For the text-containing cell, return its midpoint in (x, y) coordinate format. 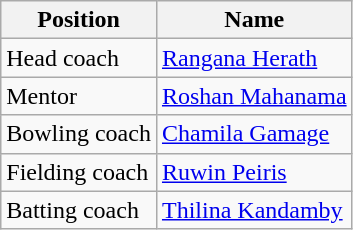
Mentor (79, 96)
Name (254, 20)
Batting coach (79, 210)
Head coach (79, 58)
Rangana Herath (254, 58)
Fielding coach (79, 172)
Chamila Gamage (254, 134)
Roshan Mahanama (254, 96)
Ruwin Peiris (254, 172)
Position (79, 20)
Thilina Kandamby (254, 210)
Bowling coach (79, 134)
